Output the [x, y] coordinate of the center of the cell containing the given text.  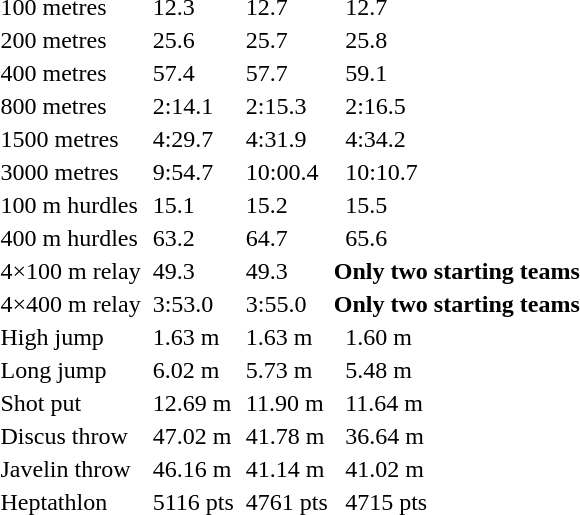
2:14.1 [193, 106]
10:00.4 [286, 172]
5.73 m [286, 370]
2:15.3 [286, 106]
25.6 [193, 40]
6.02 m [193, 370]
4:31.9 [286, 139]
41.14 m [286, 469]
25.7 [286, 40]
3:53.0 [193, 304]
64.7 [286, 238]
63.2 [193, 238]
41.78 m [286, 436]
9:54.7 [193, 172]
57.7 [286, 73]
47.02 m [193, 436]
12.69 m [193, 403]
46.16 m [193, 469]
4:29.7 [193, 139]
3:55.0 [286, 304]
15.1 [193, 205]
57.4 [193, 73]
11.90 m [286, 403]
15.2 [286, 205]
